Extract the [x, y] coordinate from the center of the cell holding the provided text.  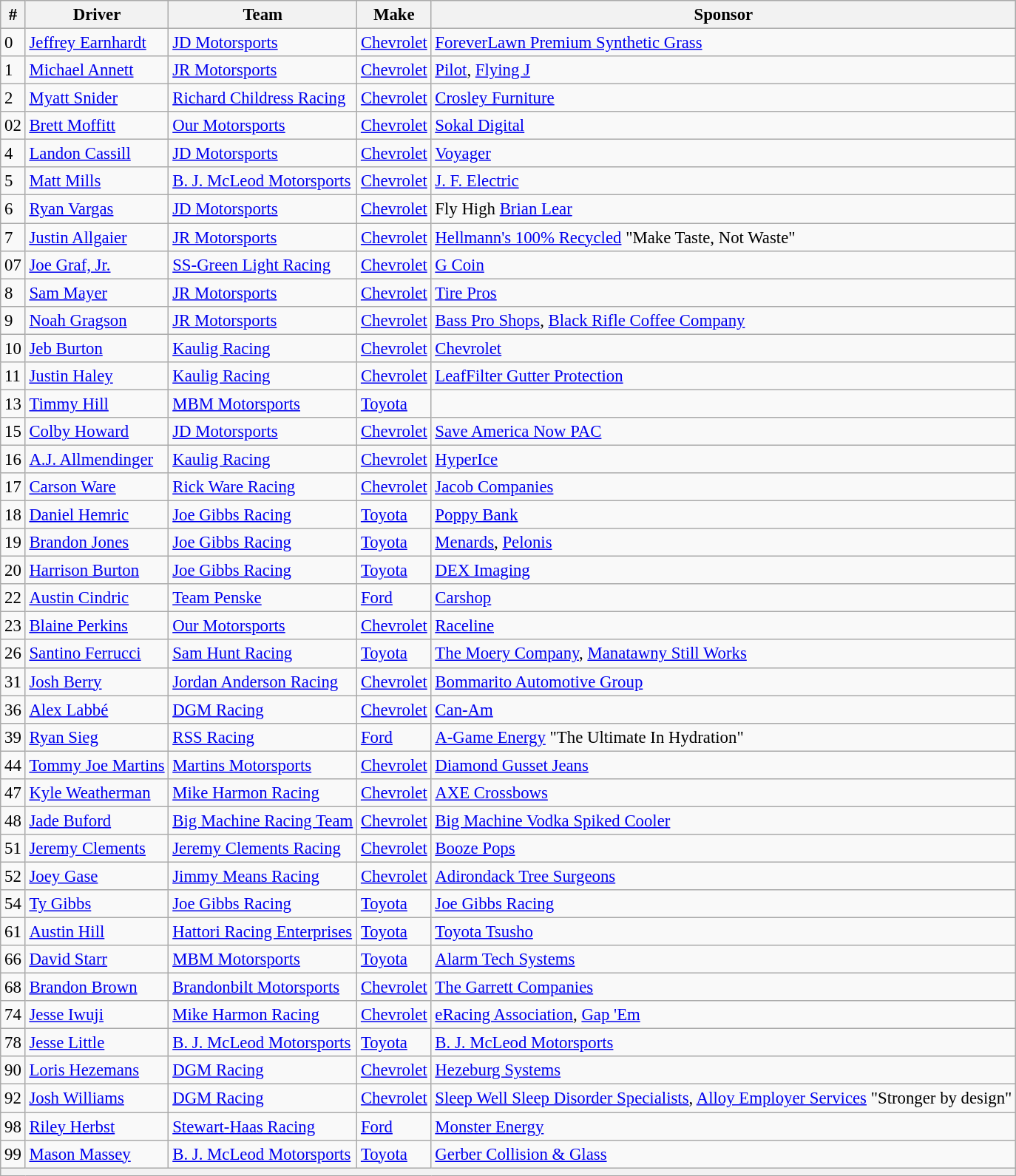
16 [13, 459]
Voyager [723, 154]
Jacob Companies [723, 487]
A.J. Allmendinger [97, 459]
RSS Racing [263, 737]
Poppy Bank [723, 515]
19 [13, 543]
2 [13, 98]
Ty Gibbs [97, 904]
11 [13, 376]
22 [13, 598]
07 [13, 265]
Hezeburg Systems [723, 1071]
Brandonbilt Motorsports [263, 988]
Jade Buford [97, 820]
Jeremy Clements Racing [263, 849]
Kyle Weatherman [97, 793]
Team [263, 15]
52 [13, 876]
The Moery Company, Manatawny Still Works [723, 654]
Jordan Anderson Racing [263, 682]
Sponsor [723, 15]
68 [13, 988]
18 [13, 515]
Alarm Tech Systems [723, 959]
Jeb Burton [97, 348]
Matt Mills [97, 181]
Carson Ware [97, 487]
10 [13, 348]
Bommarito Automotive Group [723, 682]
Sleep Well Sleep Disorder Specialists, Alloy Employer Services "Stronger by design" [723, 1098]
48 [13, 820]
31 [13, 682]
Martins Motorsports [263, 765]
Loris Hezemans [97, 1071]
J. F. Electric [723, 181]
ForeverLawn Premium Synthetic Grass [723, 43]
Josh Williams [97, 1098]
61 [13, 932]
Carshop [723, 598]
Mason Massey [97, 1154]
Can-Am [723, 710]
13 [13, 404]
Big Machine Vodka Spiked Cooler [723, 820]
LeafFilter Gutter Protection [723, 376]
The Garrett Companies [723, 988]
HyperIce [723, 459]
8 [13, 293]
A-Game Energy "The Ultimate In Hydration" [723, 737]
Make [394, 15]
Stewart-Haas Racing [263, 1126]
Menards, Pelonis [723, 543]
G Coin [723, 265]
Adirondack Tree Surgeons [723, 876]
Alex Labbé [97, 710]
Colby Howard [97, 432]
# [13, 15]
David Starr [97, 959]
Brandon Brown [97, 988]
Diamond Gusset Jeans [723, 765]
Bass Pro Shops, Black Rifle Coffee Company [723, 320]
Josh Berry [97, 682]
Toyota Tsusho [723, 932]
Crosley Furniture [723, 98]
Pilot, Flying J [723, 70]
Myatt Snider [97, 98]
Jimmy Means Racing [263, 876]
Richard Childress Racing [263, 98]
66 [13, 959]
Daniel Hemric [97, 515]
Brett Moffitt [97, 126]
eRacing Association, Gap 'Em [723, 1015]
Jeffrey Earnhardt [97, 43]
23 [13, 626]
20 [13, 571]
99 [13, 1154]
Sokal Digital [723, 126]
Booze Pops [723, 849]
DEX Imaging [723, 571]
Tommy Joe Martins [97, 765]
Michael Annett [97, 70]
51 [13, 849]
Austin Cindric [97, 598]
Big Machine Racing Team [263, 820]
Jesse Little [97, 1043]
Santino Ferrucci [97, 654]
Ryan Sieg [97, 737]
36 [13, 710]
92 [13, 1098]
Joe Graf, Jr. [97, 265]
44 [13, 765]
Noah Gragson [97, 320]
SS-Green Light Racing [263, 265]
9 [13, 320]
Tire Pros [723, 293]
Rick Ware Racing [263, 487]
Justin Allgaier [97, 237]
Landon Cassill [97, 154]
Joey Gase [97, 876]
Blaine Perkins [97, 626]
Austin Hill [97, 932]
Justin Haley [97, 376]
7 [13, 237]
Jeremy Clements [97, 849]
17 [13, 487]
02 [13, 126]
1 [13, 70]
Hattori Racing Enterprises [263, 932]
54 [13, 904]
Raceline [723, 626]
47 [13, 793]
Harrison Burton [97, 571]
Gerber Collision & Glass [723, 1154]
90 [13, 1071]
AXE Crossbows [723, 793]
78 [13, 1043]
26 [13, 654]
Riley Herbst [97, 1126]
Fly High Brian Lear [723, 209]
4 [13, 154]
Team Penske [263, 598]
39 [13, 737]
15 [13, 432]
6 [13, 209]
Brandon Jones [97, 543]
Monster Energy [723, 1126]
Ryan Vargas [97, 209]
Driver [97, 15]
Timmy Hill [97, 404]
98 [13, 1126]
Hellmann's 100% Recycled "Make Taste, Not Waste" [723, 237]
Jesse Iwuji [97, 1015]
Sam Mayer [97, 293]
Save America Now PAC [723, 432]
5 [13, 181]
74 [13, 1015]
Sam Hunt Racing [263, 654]
0 [13, 43]
